Determine the (x, y) coordinate at the center of the cell enclosing the given text.  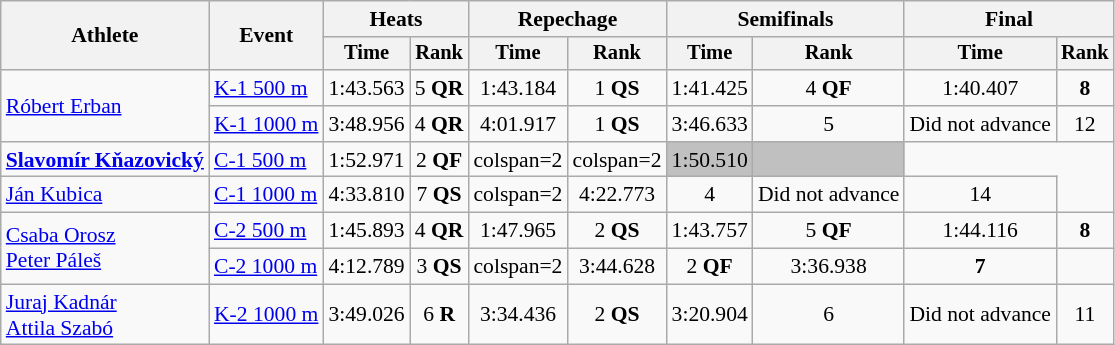
12 (1085, 124)
14 (980, 195)
6 (829, 314)
Juraj KadnárAttila Szabó (105, 314)
4 (710, 195)
K-2 1000 m (266, 314)
1:43.563 (366, 88)
1:40.407 (980, 88)
5 QR (440, 88)
3 QS (440, 267)
K-1 500 m (266, 88)
Athlete (105, 36)
4:33.810 (366, 195)
6 R (440, 314)
1:45.893 (366, 231)
3:20.904 (710, 314)
5 (829, 124)
1:43.757 (710, 231)
Event (266, 36)
Róbert Erban (105, 106)
Slavomír Kňazovický (105, 160)
1:50.510 (710, 160)
4:12.789 (366, 267)
K-1 1000 m (266, 124)
C-2 500 m (266, 231)
4:22.773 (616, 195)
7 (980, 267)
3:36.938 (829, 267)
4 QF (829, 88)
Final (1008, 19)
Ján Kubica (105, 195)
3:49.026 (366, 314)
3:34.436 (518, 314)
1:41.425 (710, 88)
C-2 1000 m (266, 267)
11 (1085, 314)
Csaba OroszPeter Páleš (105, 248)
Semifinals (786, 19)
3:44.628 (616, 267)
1:44.116 (980, 231)
1:52.971 (366, 160)
3:48.956 (366, 124)
Repechage (567, 19)
C-1 1000 m (266, 195)
C-1 500 m (266, 160)
Heats (396, 19)
5 QF (829, 231)
7 QS (440, 195)
1:43.184 (518, 88)
3:46.633 (710, 124)
1:47.965 (518, 231)
4:01.917 (518, 124)
